Return [x, y] of the center of cell containing provided text 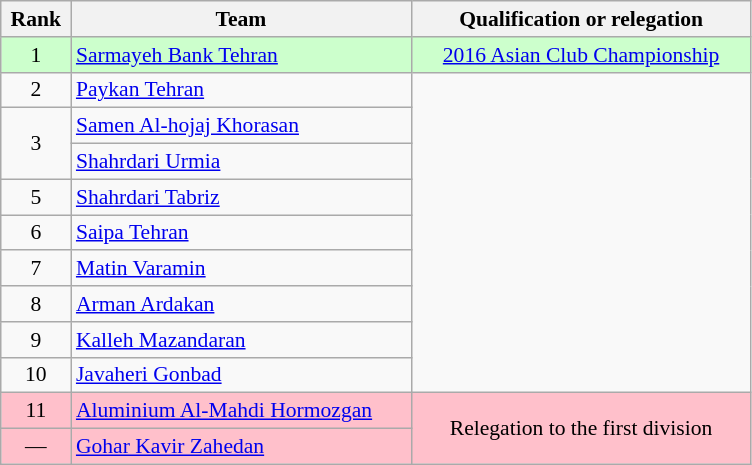
Qualification or relegation [581, 19]
10 [36, 375]
8 [36, 304]
Shahrdari Tabriz [241, 197]
Kalleh Mazandaran [241, 340]
11 [36, 411]
Arman Ardakan [241, 304]
Matin Varamin [241, 269]
1 [36, 55]
Relegation to the first division [581, 428]
Paykan Tehran [241, 90]
Javaheri Gonbad [241, 375]
7 [36, 269]
2 [36, 90]
2016 Asian Club Championship [581, 55]
Gohar Kavir Zahedan [241, 447]
Team [241, 19]
6 [36, 233]
Samen Al-hojaj Khorasan [241, 126]
5 [36, 197]
9 [36, 340]
Saipa Tehran [241, 233]
Shahrdari Urmia [241, 162]
— [36, 447]
Aluminium Al-Mahdi Hormozgan [241, 411]
Sarmayeh Bank Tehran [241, 55]
Rank [36, 19]
3 [36, 144]
